Capture the cell that displays the provided text and extract its [x, y] central coordinate. 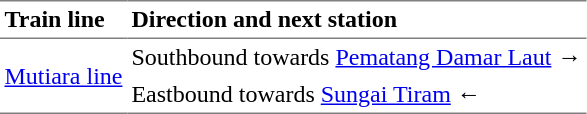
Direction and next station [356, 20]
Southbound towards Pematang Damar Laut → [356, 58]
Train line [64, 20]
Mutiara line [64, 76]
Eastbound towards Sungai Tiram ← [356, 95]
